For the text-containing cell, return its midpoint in (X, Y) coordinate format. 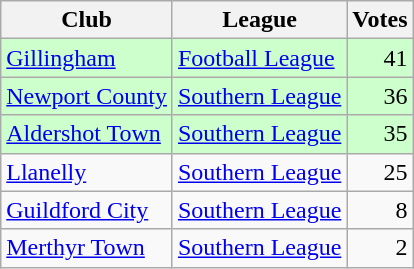
2 (380, 248)
36 (380, 96)
Merthyr Town (87, 248)
Club (87, 20)
41 (380, 58)
8 (380, 210)
League (259, 20)
Gillingham (87, 58)
35 (380, 134)
Football League (259, 58)
Aldershot Town (87, 134)
Llanelly (87, 172)
Newport County (87, 96)
25 (380, 172)
Guildford City (87, 210)
Votes (380, 20)
